Output the (X, Y) coordinate of the center of the cell containing the given text.  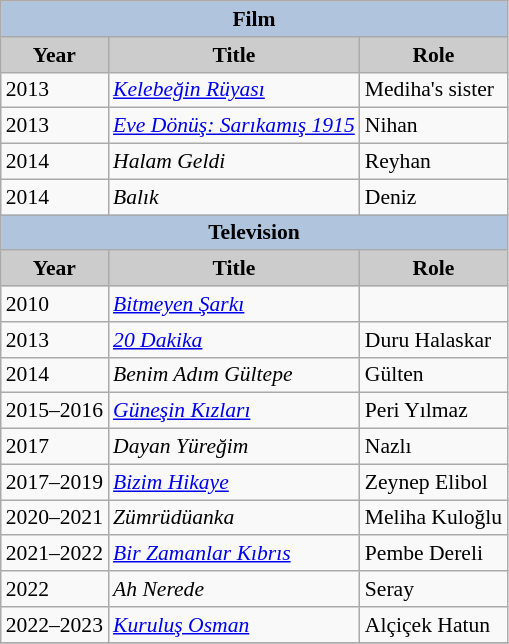
Gülten (434, 375)
Balık (234, 197)
2010 (54, 304)
Halam Geldi (234, 162)
Kelebeğin Rüyası (234, 90)
Bizim Hikaye (234, 482)
2022 (54, 589)
Güneşin Kızları (234, 411)
2022–2023 (54, 625)
Bitmeyen Şarkı (234, 304)
Mediha's sister (434, 90)
Peri Yılmaz (434, 411)
Reyhan (434, 162)
2020–2021 (54, 518)
2017–2019 (54, 482)
2015–2016 (54, 411)
Nazlı (434, 447)
2021–2022 (54, 554)
Pembe Dereli (434, 554)
20 Dakika (234, 340)
2017 (54, 447)
Nihan (434, 126)
Television (254, 233)
Eve Dönüş: Sarıkamış 1915 (234, 126)
Benim Adım Gültepe (234, 375)
Kuruluş Osman (234, 625)
Alçiçek Hatun (434, 625)
Ah Nerede (234, 589)
Deniz (434, 197)
Film (254, 19)
Bir Zamanlar Kıbrıs (234, 554)
Dayan Yüreğim (234, 447)
Meliha Kuloğlu (434, 518)
Seray (434, 589)
Zümrüdüanka (234, 518)
Duru Halaskar (434, 340)
Zeynep Elibol (434, 482)
